Return the (X, Y) coordinate for the center point of the cell that contains the specified text.  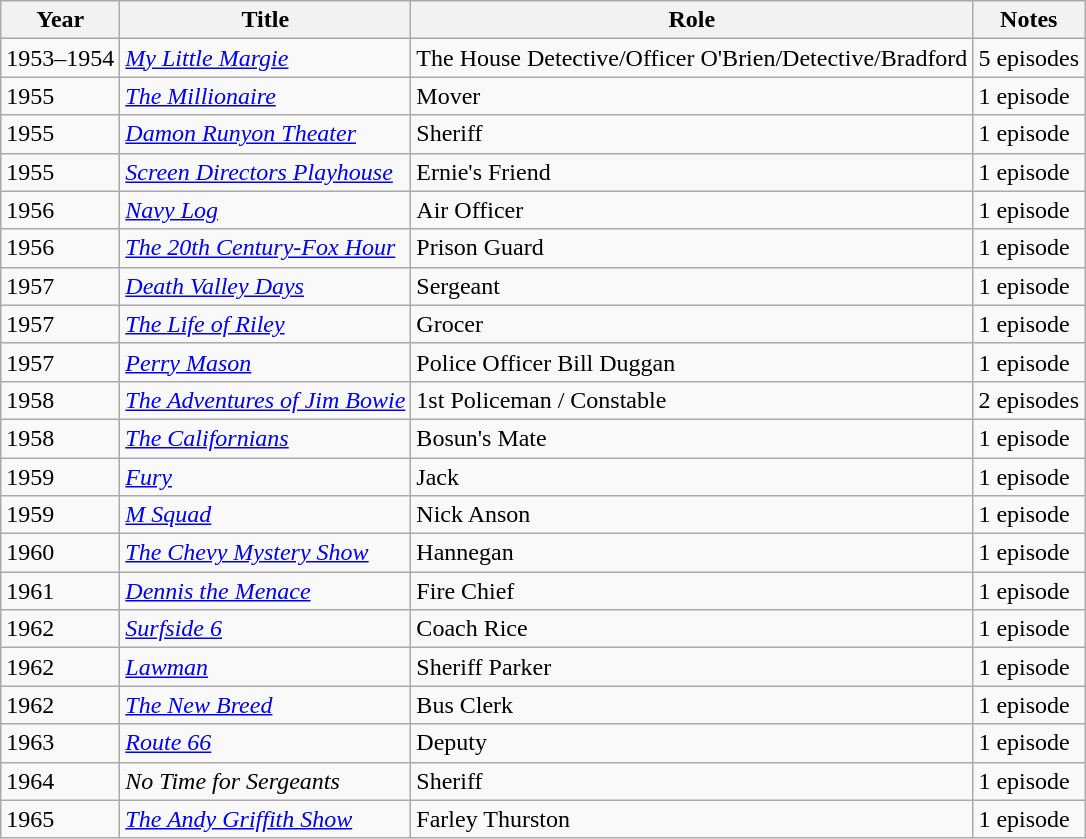
Role (692, 20)
Navy Log (266, 210)
Title (266, 20)
My Little Margie (266, 58)
Dennis the Menace (266, 591)
The Californians (266, 438)
1963 (60, 743)
The 20th Century-Fox Hour (266, 248)
Death Valley Days (266, 286)
Notes (1029, 20)
M Squad (266, 515)
Nick Anson (692, 515)
Perry Mason (266, 362)
Surfside 6 (266, 629)
The House Detective/Officer O'Brien/Detective/Bradford (692, 58)
Jack (692, 477)
The Millionaire (266, 96)
Hannegan (692, 553)
Bosun's Mate (692, 438)
The New Breed (266, 705)
Sheriff Parker (692, 667)
Year (60, 20)
1953–1954 (60, 58)
Deputy (692, 743)
Air Officer (692, 210)
The Andy Griffith Show (266, 819)
Damon Runyon Theater (266, 134)
Grocer (692, 324)
The Life of Riley (266, 324)
Fury (266, 477)
5 episodes (1029, 58)
2 episodes (1029, 400)
Sergeant (692, 286)
Police Officer Bill Duggan (692, 362)
Mover (692, 96)
Lawman (266, 667)
1961 (60, 591)
1st Policeman / Constable (692, 400)
Screen Directors Playhouse (266, 172)
1964 (60, 781)
1965 (60, 819)
The Adventures of Jim Bowie (266, 400)
Ernie's Friend (692, 172)
Prison Guard (692, 248)
Bus Clerk (692, 705)
The Chevy Mystery Show (266, 553)
No Time for Sergeants (266, 781)
1960 (60, 553)
Fire Chief (692, 591)
Farley Thurston (692, 819)
Route 66 (266, 743)
Coach Rice (692, 629)
